Provide the (x, y) coordinate of the cell's center where the given text is located.  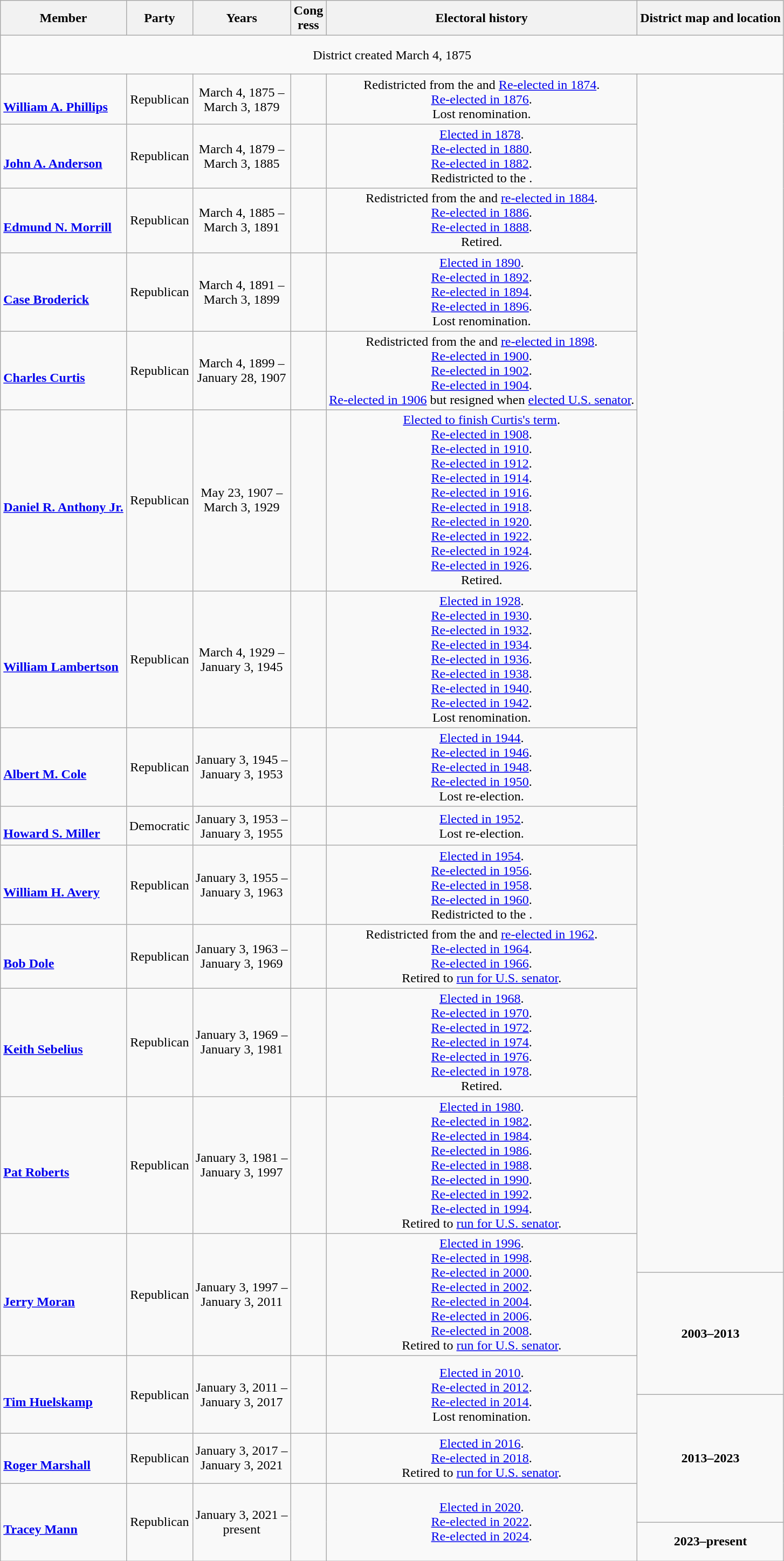
Jerry Moran (64, 1295)
John A. Anderson (64, 156)
January 3, 1997 –January 3, 2011 (242, 1295)
2003–2013 (711, 1333)
District map and location (711, 18)
Elected in 1968.Re-elected in 1970.Re-elected in 1972.Re-elected in 1974.Re-elected in 1976.Re-elected in 1978.Retired. (482, 1042)
Elected in 1890.Re-elected in 1892.Re-elected in 1894.Re-elected in 1896.Lost renomination. (482, 292)
January 3, 1955 –January 3, 1963 (242, 885)
Roger Marshall (64, 1459)
William H. Avery (64, 885)
January 3, 2017 –January 3, 2021 (242, 1459)
2013–2023 (711, 1459)
Redistricted from the and Re-elected in 1874.Re-elected in 1876.Lost renomination. (482, 99)
Tracey Mann (64, 1522)
March 4, 1875 –March 3, 1879 (242, 99)
Tim Huelskamp (64, 1395)
Elected in 1878.Re-elected in 1880.Re-elected in 1882.Redistricted to the . (482, 156)
William A. Phillips (64, 99)
March 4, 1891 –March 3, 1899 (242, 292)
January 3, 1953 –January 3, 1955 (242, 826)
March 4, 1929 –January 3, 1945 (242, 659)
Member (64, 18)
January 3, 1969 –January 3, 1981 (242, 1042)
District created March 4, 1875 (393, 55)
January 3, 1981 –January 3, 1997 (242, 1165)
Pat Roberts (64, 1165)
Case Broderick (64, 292)
January 3, 2021 –present (242, 1522)
March 4, 1899 –January 28, 1907 (242, 371)
Elected in 1944.Re-elected in 1946.Re-elected in 1948.Re-elected in 1950.Lost re-election. (482, 767)
January 3, 2011 –January 3, 2017 (242, 1395)
January 3, 1963 –January 3, 1969 (242, 956)
May 23, 1907 –March 3, 1929 (242, 501)
Keith Sebelius (64, 1042)
Charles Curtis (64, 371)
Elected in 2016.Re-elected in 2018.Retired to run for U.S. senator. (482, 1459)
January 3, 1945 –January 3, 1953 (242, 767)
2023–present (711, 1542)
March 4, 1885 –March 3, 1891 (242, 220)
Congress (308, 18)
Years (242, 18)
Redistricted from the and re-elected in 1884.Re-elected in 1886.Re-elected in 1888.Retired. (482, 220)
Albert M. Cole (64, 767)
Party (160, 18)
Elected in 1952.Lost re-election. (482, 826)
Electoral history (482, 18)
William Lambertson (64, 659)
Elected in 2010.Re-elected in 2012.Re-elected in 2014.Lost renomination. (482, 1395)
Redistricted from the and re-elected in 1962.Re-elected in 1964.Re-elected in 1966.Retired to run for U.S. senator. (482, 956)
Howard S. Miller (64, 826)
Elected in 1954.Re-elected in 1956.Re-elected in 1958.Re-elected in 1960.Redistricted to the . (482, 885)
Democratic (160, 826)
March 4, 1879 –March 3, 1885 (242, 156)
Daniel R. Anthony Jr. (64, 501)
Edmund N. Morrill (64, 220)
Bob Dole (64, 956)
Elected in 2020.Re-elected in 2022.Re-elected in 2024. (482, 1522)
